Determine the (x, y) coordinate at the center of the cell enclosing the given text.  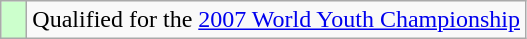
Qualified for the 2007 World Youth Championship (276, 20)
